Provide the [X, Y] coordinate of the cell's center where the given text is located.  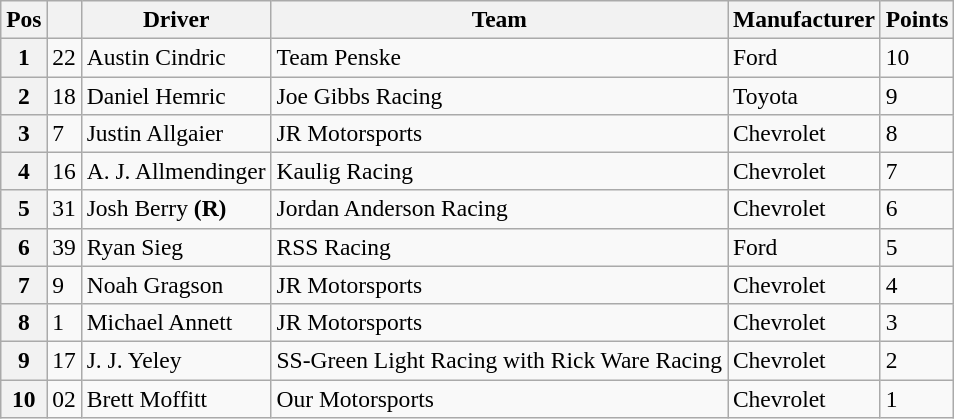
RSS Racing [499, 247]
Pos [24, 19]
A. J. Allmendinger [176, 171]
Brett Moffitt [176, 398]
Team [499, 19]
39 [64, 247]
Joe Gibbs Racing [499, 95]
Michael Annett [176, 322]
16 [64, 171]
Austin Cindric [176, 57]
Kaulig Racing [499, 171]
Toyota [804, 95]
Our Motorsports [499, 398]
Points [917, 19]
02 [64, 398]
17 [64, 360]
Justin Allgaier [176, 133]
Driver [176, 19]
Daniel Hemric [176, 95]
J. J. Yeley [176, 360]
31 [64, 209]
Josh Berry (R) [176, 209]
Noah Gragson [176, 285]
Ryan Sieg [176, 247]
Team Penske [499, 57]
SS-Green Light Racing with Rick Ware Racing [499, 360]
18 [64, 95]
22 [64, 57]
Manufacturer [804, 19]
Jordan Anderson Racing [499, 209]
